Output the [X, Y] coordinate of the center of the cell containing the given text.  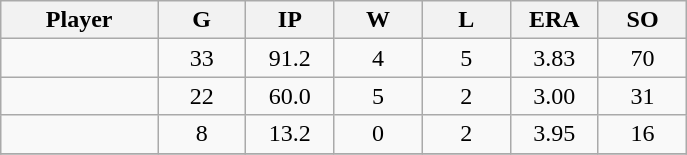
3.00 [554, 96]
16 [642, 134]
31 [642, 96]
W [378, 20]
70 [642, 58]
22 [202, 96]
ERA [554, 20]
0 [378, 134]
IP [290, 20]
60.0 [290, 96]
Player [80, 20]
8 [202, 134]
33 [202, 58]
4 [378, 58]
3.95 [554, 134]
3.83 [554, 58]
13.2 [290, 134]
G [202, 20]
L [466, 20]
SO [642, 20]
91.2 [290, 58]
